Scan for the cell matching the given text and deliver its (X, Y) coordinate at center. 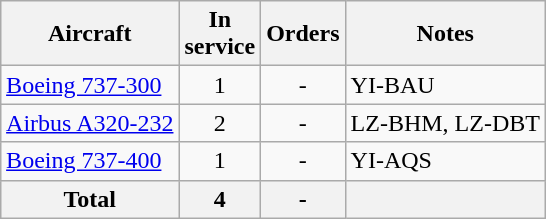
Inservice (220, 34)
2 (220, 123)
4 (220, 199)
YI-AQS (445, 161)
Boeing 737-300 (90, 85)
Notes (445, 34)
Orders (303, 34)
YI-BAU (445, 85)
Aircraft (90, 34)
Boeing 737-400 (90, 161)
LZ-BHM, LZ-DBT (445, 123)
Total (90, 199)
Airbus A320-232 (90, 123)
